Output the [X, Y] coordinate of the center of the cell containing the given text.  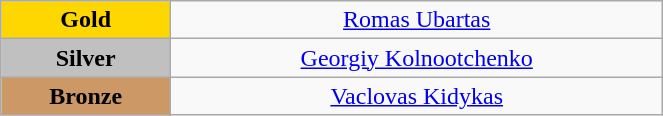
Bronze [86, 96]
Gold [86, 20]
Romas Ubartas [417, 20]
Silver [86, 58]
Vaclovas Kidykas [417, 96]
Georgiy Kolnootchenko [417, 58]
